Search for the cell housing the specified text and yield its (X, Y) center coordinate. 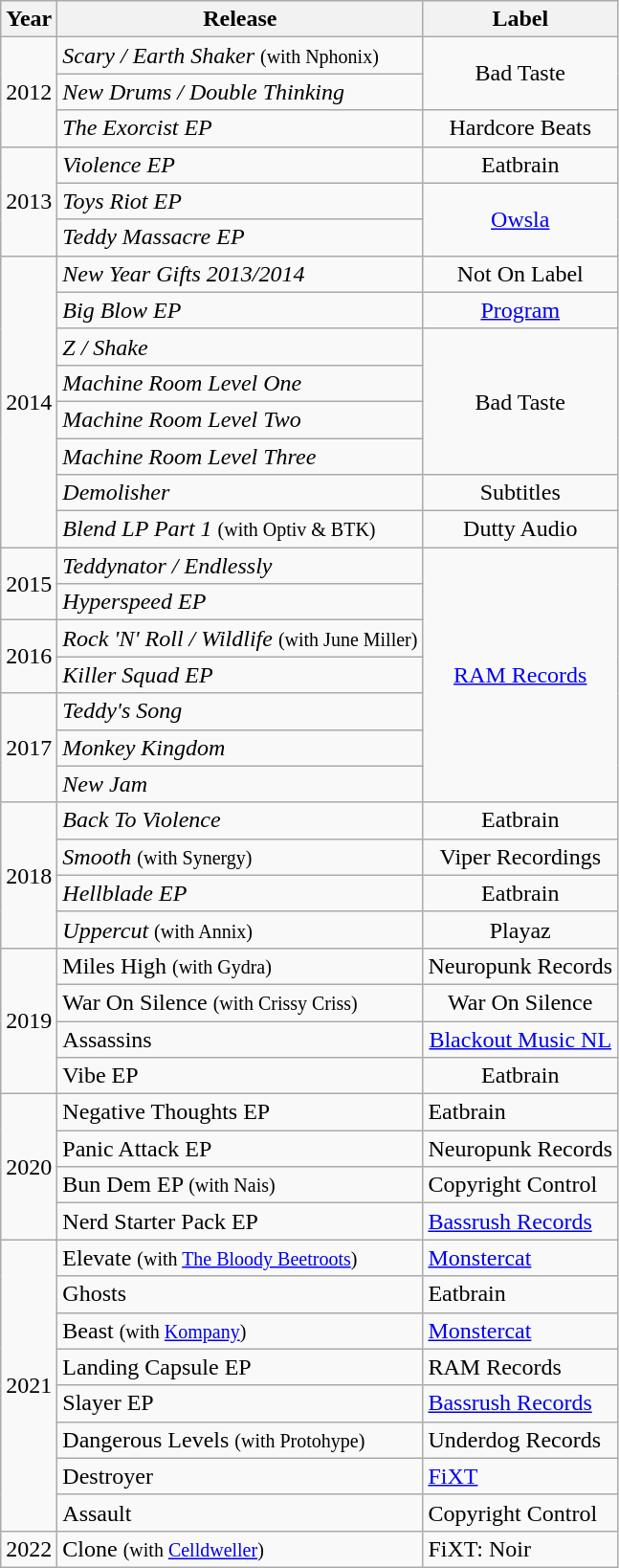
Blend LP Part 1 (with Optiv & BTK) (240, 529)
Monkey Kingdom (240, 748)
Panic Attack EP (240, 1149)
Subtitles (520, 493)
Smooth (with Synergy) (240, 857)
Killer Squad EP (240, 675)
2015 (29, 584)
2013 (29, 201)
2022 (29, 1549)
Toys Riot EP (240, 201)
2012 (29, 92)
Underdog Records (520, 1440)
Slayer EP (240, 1403)
New Drums / Double Thinking (240, 92)
Big Blow EP (240, 310)
2014 (29, 401)
Elevate (with The Bloody Beetroots) (240, 1258)
Violence EP (240, 165)
Landing Capsule EP (240, 1367)
Destroyer (240, 1476)
Teddy Massacre EP (240, 237)
Dangerous Levels (with Protohype) (240, 1440)
FiXT: Noir (520, 1549)
New Year Gifts 2013/2014 (240, 274)
Blackout Music NL (520, 1039)
Teddynator / Endlessly (240, 566)
Scary / Earth Shaker (with Nphonix) (240, 56)
2016 (29, 657)
War On Silence (520, 1002)
Rock 'N' Roll / Wildlife (with June Miller) (240, 638)
2018 (29, 875)
Clone (with Celldweller) (240, 1549)
Vibe EP (240, 1076)
Machine Room Level Two (240, 419)
Hyperspeed EP (240, 602)
Nerd Starter Pack EP (240, 1221)
Release (240, 19)
FiXT (520, 1476)
Miles High (with Gydra) (240, 966)
Uppercut (with Annix) (240, 930)
Hellblade EP (240, 893)
Dutty Audio (520, 529)
Back To Violence (240, 820)
Not On Label (520, 274)
Beast (with Kompany) (240, 1331)
Assault (240, 1512)
Program (520, 310)
Machine Room Level One (240, 383)
Playaz (520, 930)
Demolisher (240, 493)
Year (29, 19)
Negative Thoughts EP (240, 1112)
Machine Room Level Three (240, 457)
Z / Shake (240, 347)
Label (520, 19)
War On Silence (with Crissy Criss) (240, 1002)
2017 (29, 748)
New Jam (240, 784)
Owsla (520, 219)
Bun Dem EP (with Nais) (240, 1185)
The Exorcist EP (240, 128)
2021 (29, 1385)
Assassins (240, 1039)
Viper Recordings (520, 857)
Ghosts (240, 1294)
2020 (29, 1167)
Hardcore Beats (520, 128)
Teddy's Song (240, 711)
2019 (29, 1020)
